Detect which cell encompasses the target text, then output its [x, y] center coordinate. 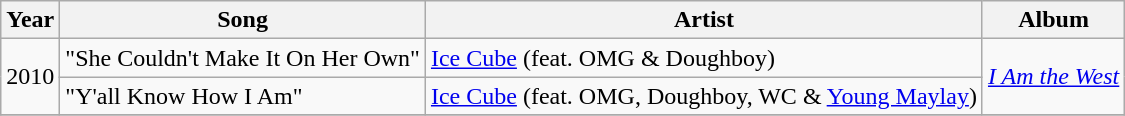
2010 [30, 77]
Album [1053, 20]
Ice Cube (feat. OMG & Doughboy) [704, 58]
"She Couldn't Make It On Her Own" [243, 58]
"Y'all Know How I Am" [243, 96]
I Am the West [1053, 77]
Year [30, 20]
Song [243, 20]
Ice Cube (feat. OMG, Doughboy, WC & Young Maylay) [704, 96]
Artist [704, 20]
